Search for the cell housing the specified text and yield its (X, Y) center coordinate. 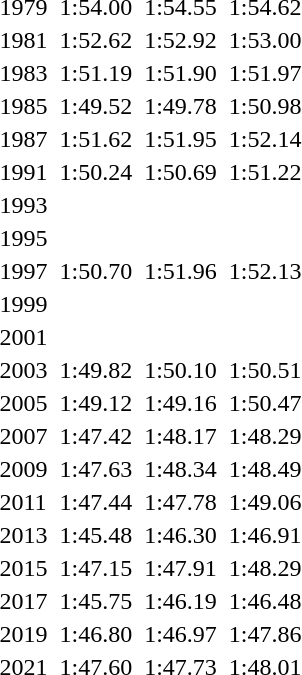
1:50.24 (96, 172)
1:51.19 (96, 73)
1:51.95 (181, 139)
1:48.17 (181, 436)
1:49.78 (181, 106)
1:45.48 (96, 535)
1:49.12 (96, 403)
1:50.69 (181, 172)
1:51.62 (96, 139)
1:50.10 (181, 370)
1:46.80 (96, 634)
1:49.52 (96, 106)
1:51.90 (181, 73)
1:46.30 (181, 535)
1:52.62 (96, 40)
1:47.42 (96, 436)
1:49.16 (181, 403)
1:47.78 (181, 502)
1:45.75 (96, 601)
1:46.97 (181, 634)
1:48.34 (181, 469)
1:49.82 (96, 370)
1:51.96 (181, 271)
1:46.19 (181, 601)
1:47.44 (96, 502)
1:47.15 (96, 568)
1:52.92 (181, 40)
1:50.70 (96, 271)
1:47.63 (96, 469)
1:47.91 (181, 568)
